Output the [x, y] coordinate of the center of the cell containing the given text.  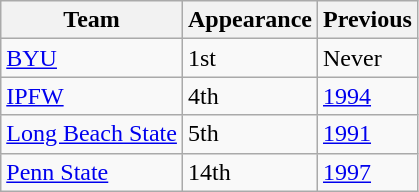
1991 [367, 134]
Team [92, 20]
IPFW [92, 96]
Appearance [250, 20]
Penn State [92, 172]
5th [250, 134]
4th [250, 96]
14th [250, 172]
1st [250, 58]
1994 [367, 96]
Previous [367, 20]
BYU [92, 58]
Long Beach State [92, 134]
Never [367, 58]
1997 [367, 172]
